Pinpoint the cell where the given text exists, returning its (x, y) midpoint coordinate. 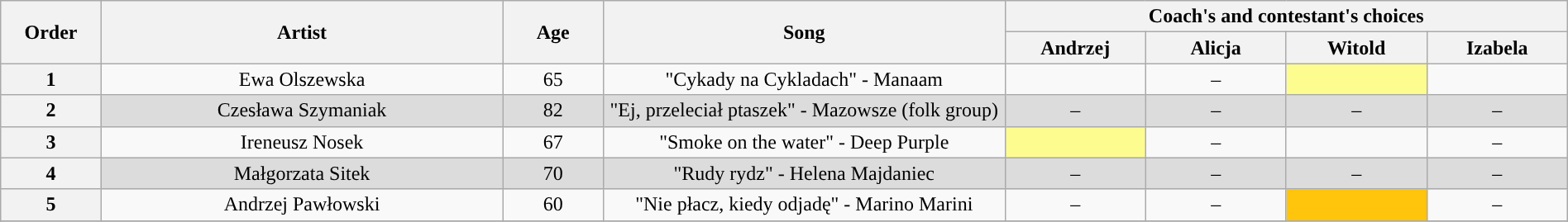
Czesława Szymaniak (302, 111)
3 (51, 142)
Małgorzata Sitek (302, 173)
1 (51, 79)
Alicja (1216, 48)
Andrzej Pawłowski (302, 205)
65 (552, 79)
"Cykady na Cykladach" - Manaam (804, 79)
2 (51, 111)
82 (552, 111)
Ireneusz Nosek (302, 142)
Coach's and contestant's choices (1286, 17)
5 (51, 205)
Order (51, 32)
Ewa Olszewska (302, 79)
"Rudy rydz" - Helena Majdaniec (804, 173)
60 (552, 205)
70 (552, 173)
Izabela (1497, 48)
Artist (302, 32)
"Smoke on the water" - Deep Purple (804, 142)
4 (51, 173)
Witold (1356, 48)
"Ej, przeleciał ptaszek" - Mazowsze (folk group) (804, 111)
"Nie płacz, kiedy odjadę" - Marino Marini (804, 205)
67 (552, 142)
Song (804, 32)
Age (552, 32)
Andrzej (1075, 48)
